Determine the [X, Y] coordinate at the center of the cell enclosing the given text.  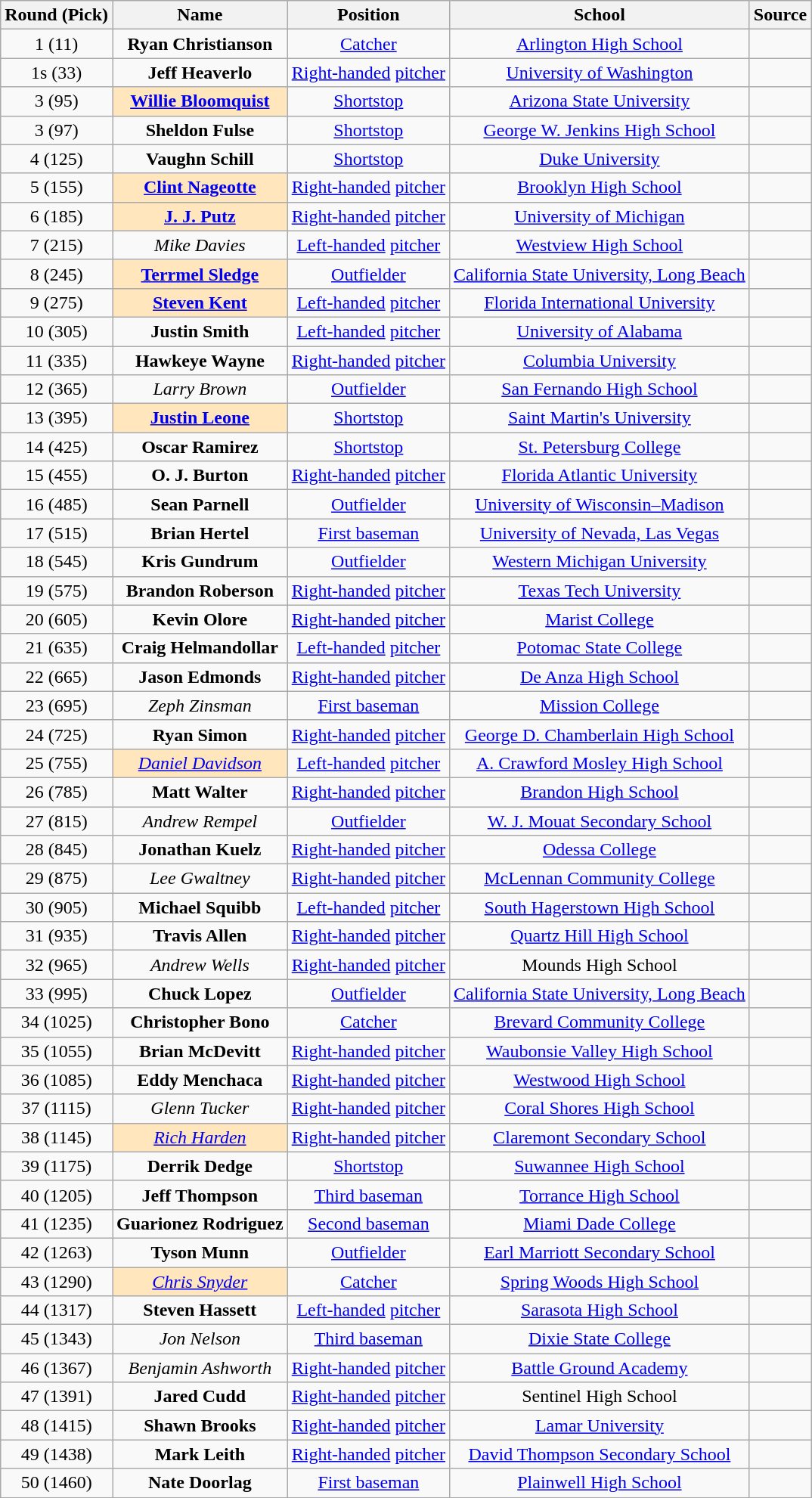
Spring Woods High School [600, 1282]
Craig Helmandollar [200, 648]
31 (935) [57, 936]
Derrik Dedge [200, 1166]
29 (875) [57, 879]
6 (185) [57, 216]
9 (275) [57, 302]
39 (1175) [57, 1166]
Claremont Secondary School [600, 1137]
Marist College [600, 619]
Columbia University [600, 361]
Justin Leone [200, 418]
35 (1055) [57, 1051]
44 (1317) [57, 1310]
Clint Nageotte [200, 188]
43 (1290) [57, 1282]
Miami Dade College [600, 1224]
Lee Gwaltney [200, 879]
3 (97) [57, 130]
Sheldon Fulse [200, 130]
Quartz Hill High School [600, 936]
Guarionez Rodriguez [200, 1224]
Justin Smith [200, 331]
Florida International University [600, 302]
A. Crawford Mosley High School [600, 763]
27 (815) [57, 820]
Matt Walter [200, 792]
Jeff Thompson [200, 1195]
Kevin Olore [200, 619]
50 (1460) [57, 1483]
Waubonsie Valley High School [600, 1051]
Plainwell High School [600, 1483]
Jeff Heaverlo [200, 73]
Name [200, 15]
Sentinel High School [600, 1397]
Andrew Wells [200, 965]
Glenn Tucker [200, 1109]
Steven Hassett [200, 1310]
W. J. Mouat Secondary School [600, 820]
22 (665) [57, 677]
O. J. Burton [200, 476]
23 (695) [57, 706]
16 (485) [57, 504]
Willie Bloomquist [200, 101]
University of Wisconsin–Madison [600, 504]
38 (1145) [57, 1137]
Texas Tech University [600, 591]
Andrew Rempel [200, 820]
Round (Pick) [57, 15]
Western Michigan University [600, 562]
Hawkeye Wayne [200, 361]
Sean Parnell [200, 504]
Westwood High School [600, 1080]
Jon Nelson [200, 1339]
Oscar Ramirez [200, 447]
South Hagerstown High School [600, 907]
Rich Harden [200, 1137]
Daniel Davidson [200, 763]
Brandon Roberson [200, 591]
Duke University [600, 159]
37 (1115) [57, 1109]
26 (785) [57, 792]
Mike Davies [200, 245]
Brian McDevitt [200, 1051]
4 (125) [57, 159]
20 (605) [57, 619]
32 (965) [57, 965]
Chris Snyder [200, 1282]
De Anza High School [600, 677]
Zeph Zinsman [200, 706]
Brooklyn High School [600, 188]
Shawn Brooks [200, 1425]
45 (1343) [57, 1339]
Battle Ground Academy [600, 1368]
Tyson Munn [200, 1252]
Jonathan Kuelz [200, 850]
7 (215) [57, 245]
11 (335) [57, 361]
12 (365) [57, 389]
1s (33) [57, 73]
School [600, 15]
48 (1415) [57, 1425]
University of Alabama [600, 331]
3 (95) [57, 101]
15 (455) [57, 476]
49 (1438) [57, 1454]
J. J. Putz [200, 216]
Position [368, 15]
21 (635) [57, 648]
Coral Shores High School [600, 1109]
Christopher Bono [200, 1022]
Sarasota High School [600, 1310]
Lamar University [600, 1425]
Jared Cudd [200, 1397]
Suwannee High School [600, 1166]
Earl Marriott Secondary School [600, 1252]
Potomac State College [600, 648]
5 (155) [57, 188]
Second baseman [368, 1224]
Travis Allen [200, 936]
42 (1263) [57, 1252]
Ryan Simon [200, 734]
13 (395) [57, 418]
Larry Brown [200, 389]
Steven Kent [200, 302]
17 (515) [57, 533]
47 (1391) [57, 1397]
14 (425) [57, 447]
1 (11) [57, 44]
Source [780, 15]
Arlington High School [600, 44]
St. Petersburg College [600, 447]
Michael Squibb [200, 907]
Odessa College [600, 850]
36 (1085) [57, 1080]
Westview High School [600, 245]
George W. Jenkins High School [600, 130]
Jason Edmonds [200, 677]
10 (305) [57, 331]
34 (1025) [57, 1022]
Torrance High School [600, 1195]
Brandon High School [600, 792]
41 (1235) [57, 1224]
Arizona State University [600, 101]
25 (755) [57, 763]
46 (1367) [57, 1368]
Mounds High School [600, 965]
33 (995) [57, 994]
24 (725) [57, 734]
19 (575) [57, 591]
Saint Martin's University [600, 418]
Brevard Community College [600, 1022]
Nate Doorlag [200, 1483]
Chuck Lopez [200, 994]
George D. Chamberlain High School [600, 734]
University of Nevada, Las Vegas [600, 533]
San Fernando High School [600, 389]
30 (905) [57, 907]
Benjamin Ashworth [200, 1368]
Vaughn Schill [200, 159]
Mark Leith [200, 1454]
Eddy Menchaca [200, 1080]
Kris Gundrum [200, 562]
David Thompson Secondary School [600, 1454]
University of Washington [600, 73]
Mission College [600, 706]
8 (245) [57, 274]
University of Michigan [600, 216]
28 (845) [57, 850]
40 (1205) [57, 1195]
18 (545) [57, 562]
Brian Hertel [200, 533]
McLennan Community College [600, 879]
Terrmel Sledge [200, 274]
Florida Atlantic University [600, 476]
Ryan Christianson [200, 44]
Dixie State College [600, 1339]
